Find where the given text appears and provide that cell's center as [x, y] coordinate. 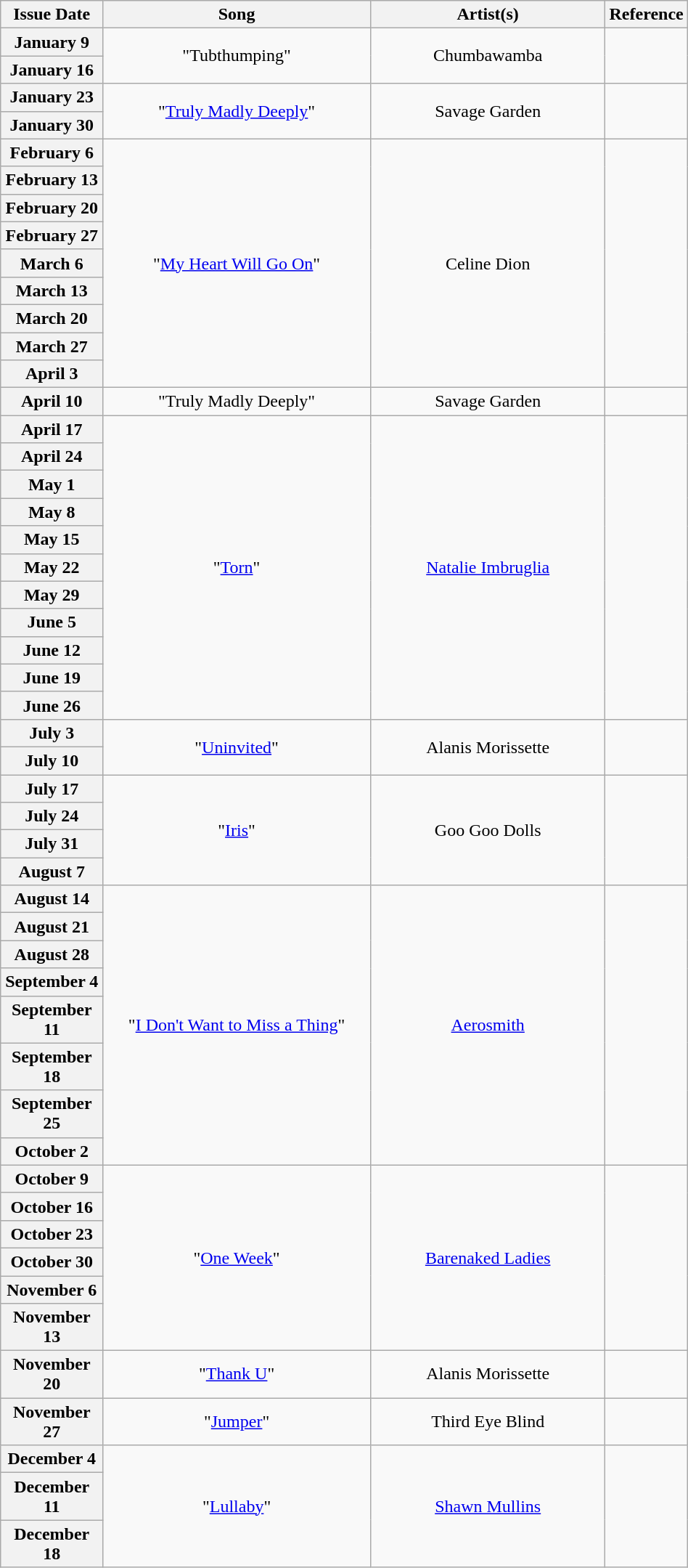
May 15 [52, 540]
February 6 [52, 153]
September 11 [52, 1020]
June 12 [52, 650]
Shawn Mullins [488, 1506]
October 16 [52, 1206]
November 6 [52, 1289]
"My Heart Will Go On" [237, 263]
May 8 [52, 512]
March 6 [52, 263]
July 24 [52, 816]
March 13 [52, 291]
March 20 [52, 318]
August 14 [52, 899]
September 25 [52, 1114]
December 4 [52, 1459]
August 21 [52, 927]
July 10 [52, 760]
April 3 [52, 374]
January 9 [52, 42]
August 28 [52, 954]
June 19 [52, 678]
April 10 [52, 402]
"Iris" [237, 829]
October 23 [52, 1234]
Goo Goo Dolls [488, 829]
February 20 [52, 208]
May 1 [52, 484]
Issue Date [52, 15]
"Tubthumping" [237, 56]
Celine Dion [488, 263]
July 17 [52, 788]
July 31 [52, 844]
"One Week" [237, 1258]
February 13 [52, 180]
February 27 [52, 235]
"Torn" [237, 568]
"Lullaby" [237, 1506]
April 17 [52, 429]
October 30 [52, 1262]
January 30 [52, 125]
November 13 [52, 1328]
July 3 [52, 733]
Natalie Imbruglia [488, 568]
May 29 [52, 595]
October 2 [52, 1151]
January 16 [52, 70]
Third Eye Blind [488, 1422]
December 18 [52, 1544]
June 5 [52, 622]
January 23 [52, 97]
Song [237, 15]
April 24 [52, 457]
"Uninvited" [237, 747]
Chumbawamba [488, 56]
August 7 [52, 872]
November 20 [52, 1374]
December 11 [52, 1496]
Barenaked Ladies [488, 1258]
March 27 [52, 346]
"Jumper" [237, 1422]
September 18 [52, 1066]
June 26 [52, 705]
October 9 [52, 1179]
Artist(s) [488, 15]
"I Don't Want to Miss a Thing" [237, 1025]
Aerosmith [488, 1025]
May 22 [52, 567]
"Thank U" [237, 1374]
November 27 [52, 1422]
Reference [646, 15]
September 4 [52, 982]
